Capture the cell that displays the provided text and extract its [X, Y] central coordinate. 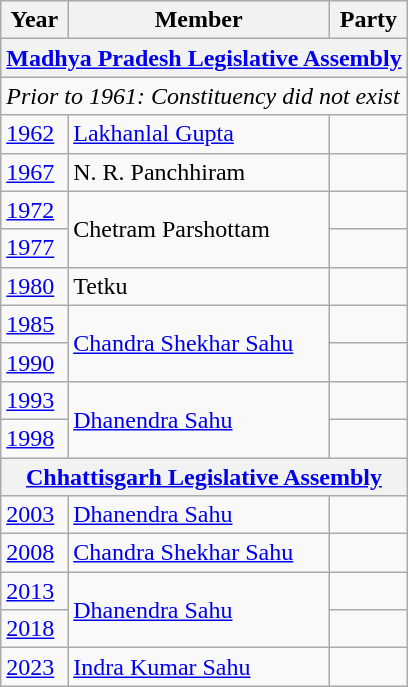
1980 [34, 286]
Party [369, 20]
Chhattisgarh Legislative Assembly [204, 477]
2003 [34, 515]
1977 [34, 248]
2013 [34, 591]
1985 [34, 324]
2008 [34, 553]
Indra Kumar Sahu [199, 667]
Member [199, 20]
Madhya Pradesh Legislative Assembly [204, 58]
N. R. Panchhiram [199, 172]
Chetram Parshottam [199, 229]
Prior to 1961: Constituency did not exist [204, 96]
1962 [34, 134]
2018 [34, 629]
1993 [34, 400]
Lakhanlal Gupta [199, 134]
Year [34, 20]
1998 [34, 438]
Tetku [199, 286]
2023 [34, 667]
1972 [34, 210]
1990 [34, 362]
1967 [34, 172]
